Scan for the cell matching the given text and deliver its [x, y] coordinate at center. 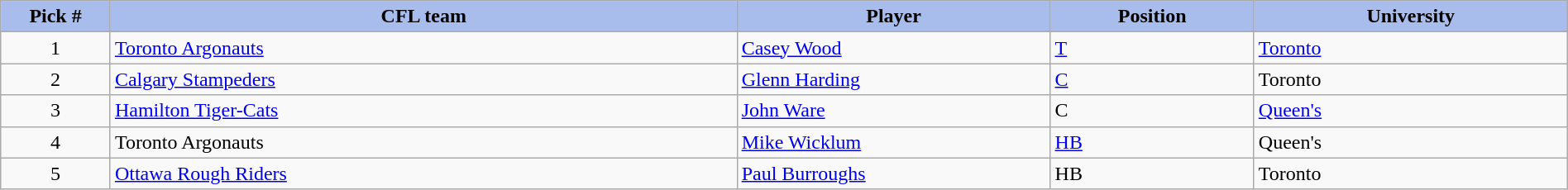
4 [56, 142]
2 [56, 79]
Calgary Stampeders [423, 79]
CFL team [423, 17]
Hamilton Tiger-Cats [423, 111]
5 [56, 173]
John Ware [893, 111]
1 [56, 48]
Player [893, 17]
University [1411, 17]
Pick # [56, 17]
Casey Wood [893, 48]
T [1152, 48]
3 [56, 111]
Position [1152, 17]
Paul Burroughs [893, 173]
Ottawa Rough Riders [423, 173]
Mike Wicklum [893, 142]
Glenn Harding [893, 79]
